Search for the cell housing the specified text and yield its (x, y) center coordinate. 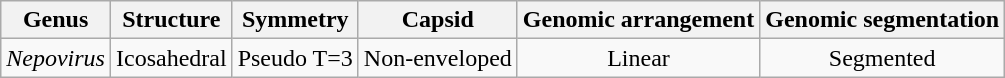
Genomic arrangement (638, 20)
Pseudo T=3 (295, 58)
Nepovirus (56, 58)
Symmetry (295, 20)
Icosahedral (171, 58)
Segmented (882, 58)
Non-enveloped (438, 58)
Genus (56, 20)
Capsid (438, 20)
Linear (638, 58)
Structure (171, 20)
Genomic segmentation (882, 20)
